Return [X, Y] of the center of cell containing provided text 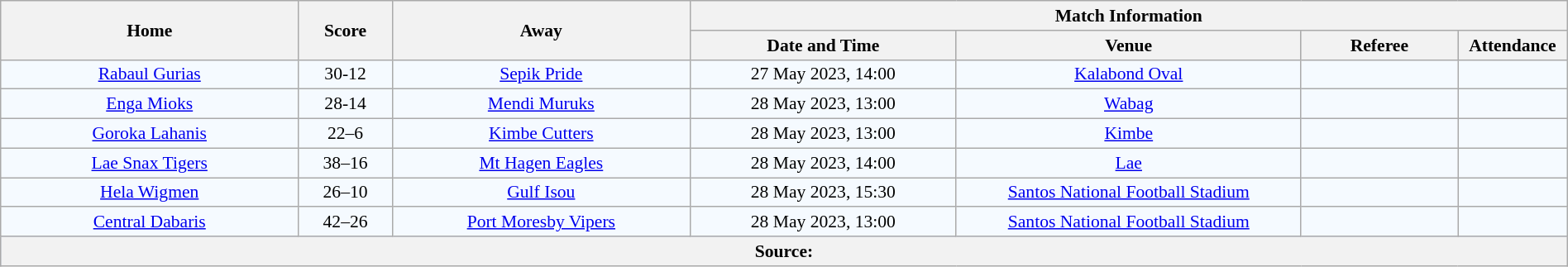
Venue [1128, 45]
27 May 2023, 14:00 [823, 74]
Central Dabaris [150, 222]
Away [541, 30]
Hela Wigmen [150, 193]
38–16 [346, 163]
Kimbe Cutters [541, 134]
Rabaul Gurias [150, 74]
Date and Time [823, 45]
Kimbe [1128, 134]
Mt Hagen Eagles [541, 163]
Gulf Isou [541, 193]
Attendance [1513, 45]
Lae [1128, 163]
Enga Mioks [150, 104]
Wabag [1128, 104]
Match Information [1128, 16]
Source: [784, 251]
Score [346, 30]
Mendi Muruks [541, 104]
Referee [1379, 45]
Lae Snax Tigers [150, 163]
30-12 [346, 74]
42–26 [346, 222]
Sepik Pride [541, 74]
Port Moresby Vipers [541, 222]
28 May 2023, 14:00 [823, 163]
28 May 2023, 15:30 [823, 193]
26–10 [346, 193]
22–6 [346, 134]
Goroka Lahanis [150, 134]
28-14 [346, 104]
Kalabond Oval [1128, 74]
Home [150, 30]
